Pinpoint the cell where the given text exists, returning its [x, y] midpoint coordinate. 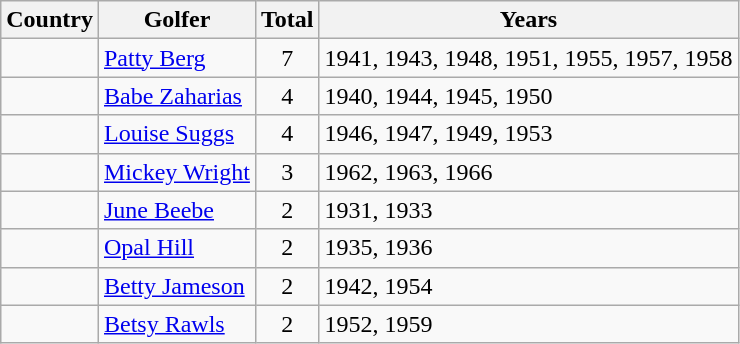
3 [287, 172]
Babe Zaharias [176, 96]
Golfer [176, 20]
Country [50, 20]
1941, 1943, 1948, 1951, 1955, 1957, 1958 [528, 58]
Patty Berg [176, 58]
1946, 1947, 1949, 1953 [528, 134]
7 [287, 58]
Years [528, 20]
Betty Jameson [176, 286]
June Beebe [176, 210]
1931, 1933 [528, 210]
1942, 1954 [528, 286]
1952, 1959 [528, 324]
Opal Hill [176, 248]
1962, 1963, 1966 [528, 172]
Louise Suggs [176, 134]
1935, 1936 [528, 248]
Betsy Rawls [176, 324]
Total [287, 20]
1940, 1944, 1945, 1950 [528, 96]
Mickey Wright [176, 172]
